Determine the (X, Y) coordinate at the center of the cell enclosing the given text.  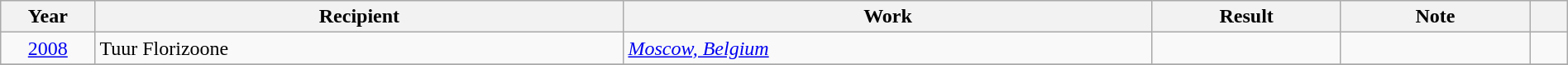
Recipient (359, 17)
Tuur Florizoone (359, 48)
2008 (48, 48)
Moscow, Belgium (888, 48)
Year (48, 17)
Note (1435, 17)
Work (888, 17)
Result (1246, 17)
